Scan for the cell matching the given text and deliver its [x, y] coordinate at center. 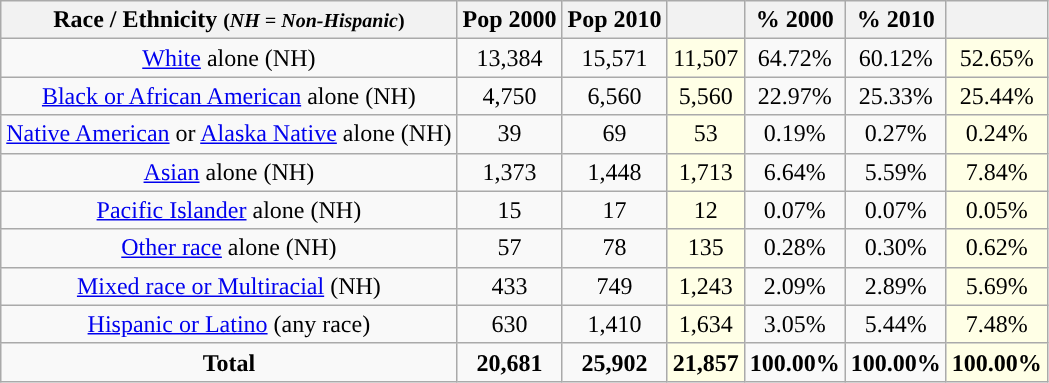
0.28% [794, 248]
1,243 [706, 286]
5,560 [706, 96]
Pop 2000 [510, 20]
11,507 [706, 58]
Mixed race or Multiracial (NH) [229, 286]
2.89% [896, 286]
52.65% [996, 58]
6.64% [794, 172]
20,681 [510, 362]
25.33% [896, 96]
15,571 [614, 58]
Race / Ethnicity (NH = Non-Hispanic) [229, 20]
Native American or Alaska Native alone (NH) [229, 134]
Total [229, 362]
53 [706, 134]
3.05% [794, 324]
% 2000 [794, 20]
0.62% [996, 248]
15 [510, 210]
135 [706, 248]
60.12% [896, 58]
22.97% [794, 96]
21,857 [706, 362]
1,373 [510, 172]
12 [706, 210]
13,384 [510, 58]
0.05% [996, 210]
7.48% [996, 324]
630 [510, 324]
25,902 [614, 362]
2.09% [794, 286]
Pop 2010 [614, 20]
Asian alone (NH) [229, 172]
6,560 [614, 96]
1,410 [614, 324]
78 [614, 248]
64.72% [794, 58]
0.27% [896, 134]
57 [510, 248]
39 [510, 134]
7.84% [996, 172]
69 [614, 134]
1,713 [706, 172]
0.19% [794, 134]
Other race alone (NH) [229, 248]
5.59% [896, 172]
1,634 [706, 324]
0.24% [996, 134]
1,448 [614, 172]
4,750 [510, 96]
Pacific Islander alone (NH) [229, 210]
Black or African American alone (NH) [229, 96]
433 [510, 286]
17 [614, 210]
749 [614, 286]
25.44% [996, 96]
0.30% [896, 248]
Hispanic or Latino (any race) [229, 324]
5.69% [996, 286]
5.44% [896, 324]
White alone (NH) [229, 58]
% 2010 [896, 20]
